Search for the cell housing the specified text and yield its (x, y) center coordinate. 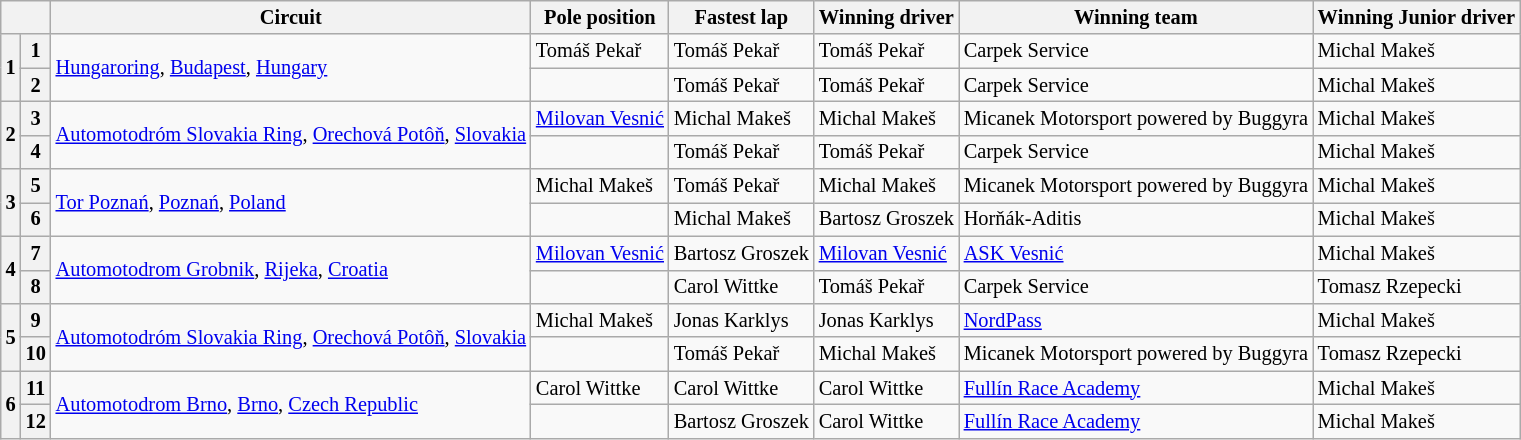
Hungaroring, Budapest, Hungary (291, 68)
Circuit (291, 17)
9 (36, 320)
NordPass (1136, 320)
11 (36, 388)
8 (36, 287)
12 (36, 421)
Winning Junior driver (1416, 17)
Automotodrom Brno, Brno, Czech Republic (291, 404)
Automotodrom Grobnik, Rijeka, Croatia (291, 270)
Winning team (1136, 17)
Horňák-Aditis (1136, 219)
Fastest lap (742, 17)
ASK Vesnić (1136, 253)
7 (36, 253)
10 (36, 354)
Tor Poznań, Poznań, Poland (291, 202)
Pole position (600, 17)
Winning driver (886, 17)
